Extract the [x, y] coordinate from the center of the cell holding the provided text.  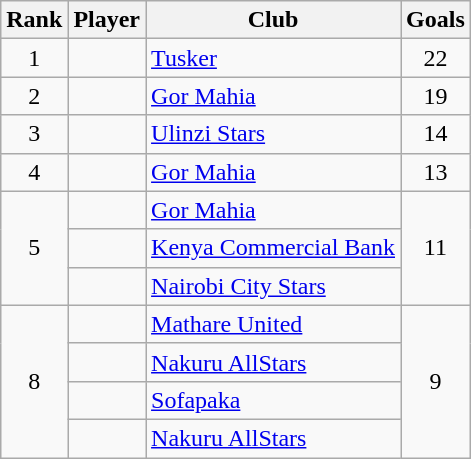
1 [34, 58]
14 [436, 134]
Mathare United [274, 324]
8 [34, 381]
19 [436, 96]
Goals [436, 20]
13 [436, 172]
3 [34, 134]
Club [274, 20]
2 [34, 96]
Nairobi City Stars [274, 286]
Rank [34, 20]
Ulinzi Stars [274, 134]
4 [34, 172]
5 [34, 248]
Tusker [274, 58]
22 [436, 58]
Sofapaka [274, 400]
11 [436, 248]
Player [107, 20]
Kenya Commercial Bank [274, 248]
9 [436, 381]
